For the text-containing cell, return its midpoint in (x, y) coordinate format. 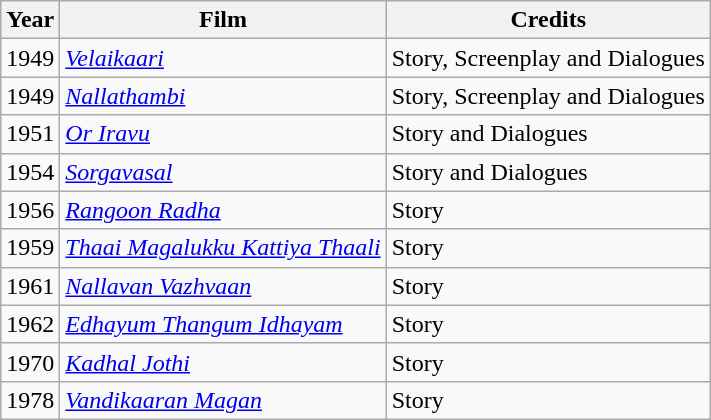
Edhayum Thangum Idhayam (223, 324)
Credits (548, 20)
Velaikaari (223, 58)
1961 (30, 286)
Nallathambi (223, 96)
Year (30, 20)
1970 (30, 362)
Kadhal Jothi (223, 362)
1951 (30, 134)
1962 (30, 324)
Thaai Magalukku Kattiya Thaali (223, 248)
Vandikaaran Magan (223, 400)
1959 (30, 248)
Rangoon Radha (223, 210)
Sorgavasal (223, 172)
1978 (30, 400)
1956 (30, 210)
Or Iravu (223, 134)
1954 (30, 172)
Nallavan Vazhvaan (223, 286)
Film (223, 20)
